Determine the [x, y] coordinate at the center of the cell enclosing the given text.  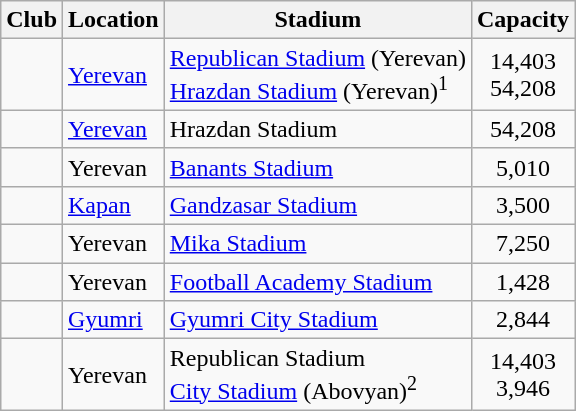
7,250 [522, 244]
14,40354,208 [522, 75]
14,4033,946 [522, 375]
Hrazdan Stadium [318, 129]
2,844 [522, 320]
Kapan [114, 205]
Mika Stadium [318, 244]
Republican StadiumCity Stadium (Abovyan)2 [318, 375]
Gyumri City Stadium [318, 320]
Republican Stadium (Yerevan)Hrazdan Stadium (Yerevan)1 [318, 75]
Stadium [318, 20]
54,208 [522, 129]
Banants Stadium [318, 167]
Club [32, 20]
Capacity [522, 20]
Gyumri [114, 320]
3,500 [522, 205]
Location [114, 20]
5,010 [522, 167]
Football Academy Stadium [318, 282]
1,428 [522, 282]
Gandzasar Stadium [318, 205]
